Return [x, y] of the center of cell containing provided text 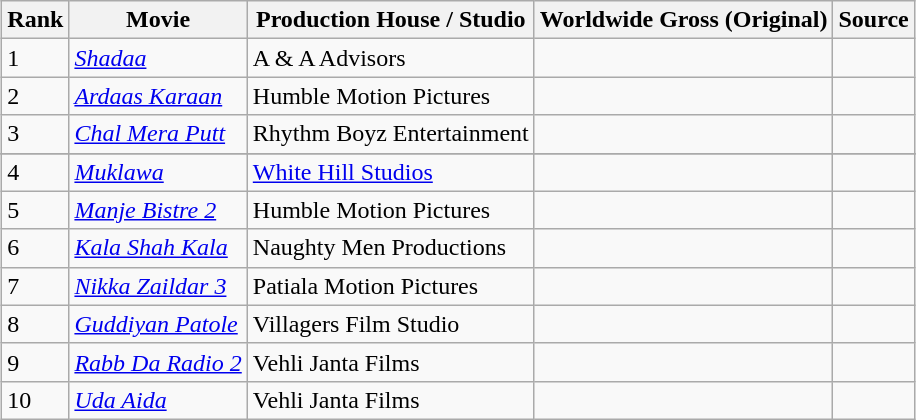
Naughty Men Productions [390, 248]
Shadaa [158, 58]
3 [36, 134]
Movie [158, 20]
2 [36, 96]
Guddiyan Patole [158, 324]
Chal Mera Putt [158, 134]
Worldwide Gross (Original) [684, 20]
Nikka Zaildar 3 [158, 286]
9 [36, 362]
5 [36, 210]
White Hill Studios [390, 172]
6 [36, 248]
Kala Shah Kala [158, 248]
A & A Advisors [390, 58]
Production House / Studio [390, 20]
10 [36, 400]
Rhythm Boyz Entertainment [390, 134]
Rank [36, 20]
1 [36, 58]
7 [36, 286]
4 [36, 172]
Source [874, 20]
Rabb Da Radio 2 [158, 362]
Muklawa [158, 172]
Uda Aida [158, 400]
Manje Bistre 2 [158, 210]
Ardaas Karaan [158, 96]
8 [36, 324]
Patiala Motion Pictures [390, 286]
Villagers Film Studio [390, 324]
